Capture the cell that displays the provided text and extract its [x, y] central coordinate. 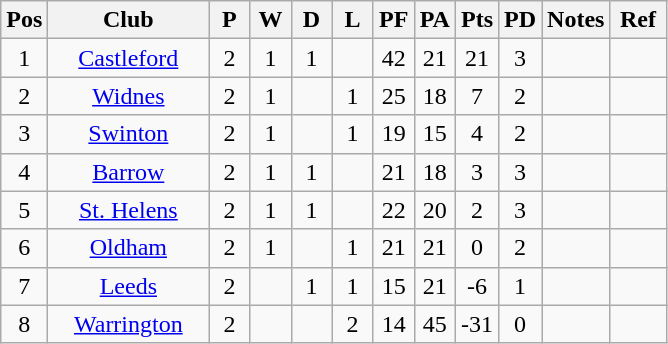
Pos [24, 20]
Oldham [128, 248]
Castleford [128, 58]
25 [394, 96]
L [352, 20]
14 [394, 324]
22 [394, 210]
Club [128, 20]
Barrow [128, 172]
Swinton [128, 134]
Pts [476, 20]
Widnes [128, 96]
Ref [638, 20]
PF [394, 20]
-31 [476, 324]
PD [520, 20]
W [270, 20]
Leeds [128, 286]
6 [24, 248]
-6 [476, 286]
45 [434, 324]
20 [434, 210]
Notes [576, 20]
Warrington [128, 324]
8 [24, 324]
P [230, 20]
5 [24, 210]
42 [394, 58]
St. Helens [128, 210]
D [312, 20]
PA [434, 20]
19 [394, 134]
